Capture the cell that displays the provided text and extract its [x, y] central coordinate. 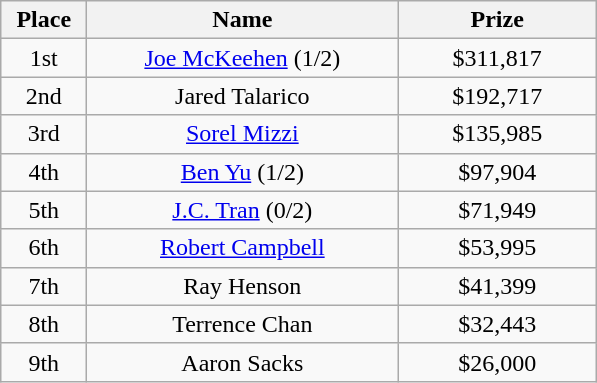
4th [44, 172]
3rd [44, 134]
Terrence Chan [242, 324]
$97,904 [498, 172]
Aaron Sacks [242, 362]
$192,717 [498, 96]
2nd [44, 96]
$135,985 [498, 134]
J.C. Tran (0/2) [242, 210]
5th [44, 210]
1st [44, 58]
9th [44, 362]
Name [242, 20]
$32,443 [498, 324]
Robert Campbell [242, 248]
8th [44, 324]
$26,000 [498, 362]
7th [44, 286]
$41,399 [498, 286]
Ray Henson [242, 286]
Joe McKeehen (1/2) [242, 58]
Prize [498, 20]
$71,949 [498, 210]
Ben Yu (1/2) [242, 172]
Sorel Mizzi [242, 134]
Jared Talarico [242, 96]
Place [44, 20]
6th [44, 248]
$311,817 [498, 58]
$53,995 [498, 248]
